Pinpoint the cell where the given text exists, returning its [x, y] midpoint coordinate. 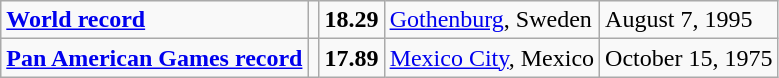
18.29 [352, 20]
Mexico City, Mexico [492, 58]
17.89 [352, 58]
Gothenburg, Sweden [492, 20]
October 15, 1975 [689, 58]
Pan American Games record [154, 58]
World record [154, 20]
August 7, 1995 [689, 20]
